Scan for the cell matching the given text and deliver its (x, y) coordinate at center. 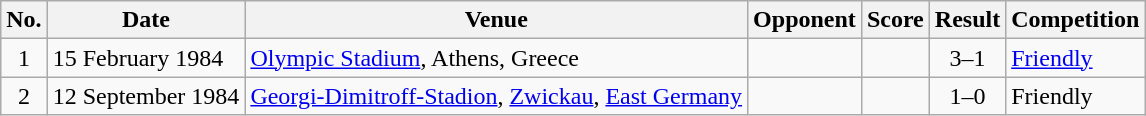
Result (967, 20)
15 February 1984 (146, 58)
No. (24, 20)
Date (146, 20)
Olympic Stadium, Athens, Greece (496, 58)
3–1 (967, 58)
Competition (1076, 20)
2 (24, 96)
Georgi-Dimitroff-Stadion, Zwickau, East Germany (496, 96)
Score (895, 20)
Opponent (805, 20)
Venue (496, 20)
1–0 (967, 96)
1 (24, 58)
12 September 1984 (146, 96)
